Search for the cell housing the specified text and yield its [x, y] center coordinate. 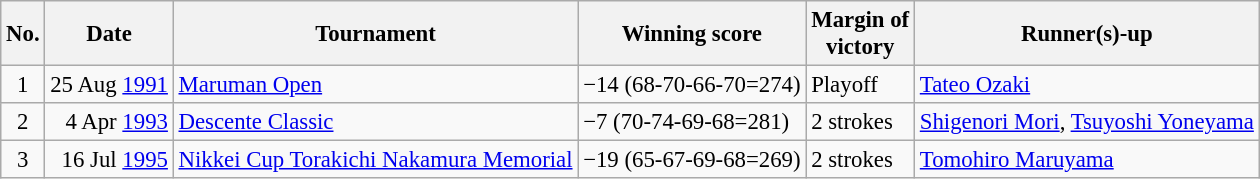
Runner(s)-up [1088, 34]
Shigenori Mori, Tsuyoshi Yoneyama [1088, 122]
Winning score [692, 34]
Margin ofvictory [860, 34]
16 Jul 1995 [109, 160]
No. [23, 34]
Descente Classic [376, 122]
3 [23, 160]
Nikkei Cup Torakichi Nakamura Memorial [376, 160]
1 [23, 85]
−19 (65-67-69-68=269) [692, 160]
Tournament [376, 34]
4 Apr 1993 [109, 122]
−7 (70-74-69-68=281) [692, 122]
Playoff [860, 85]
2 [23, 122]
Tomohiro Maruyama [1088, 160]
Date [109, 34]
Maruman Open [376, 85]
−14 (68-70-66-70=274) [692, 85]
Tateo Ozaki [1088, 85]
25 Aug 1991 [109, 85]
